Find where the given text appears and provide that cell's center as [X, Y] coordinate. 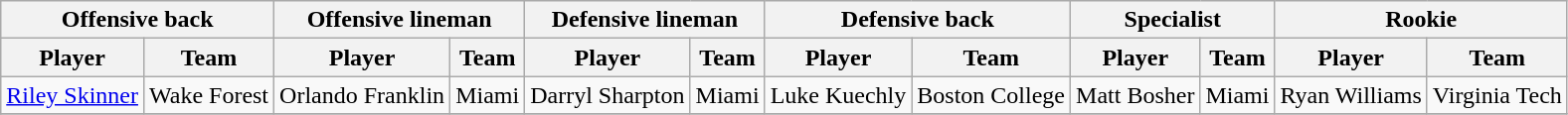
Rookie [1421, 20]
Offensive back [137, 20]
Riley Skinner [73, 95]
Wake Forest [209, 95]
Orlando Franklin [362, 95]
Ryan Williams [1350, 95]
Boston College [991, 95]
Matt Bosher [1135, 95]
Darryl Sharpton [608, 95]
Defensive lineman [644, 20]
Specialist [1173, 20]
Luke Kuechly [838, 95]
Offensive lineman [400, 20]
Virginia Tech [1497, 95]
Defensive back [917, 20]
